Return (X, Y) of the center of cell containing provided text 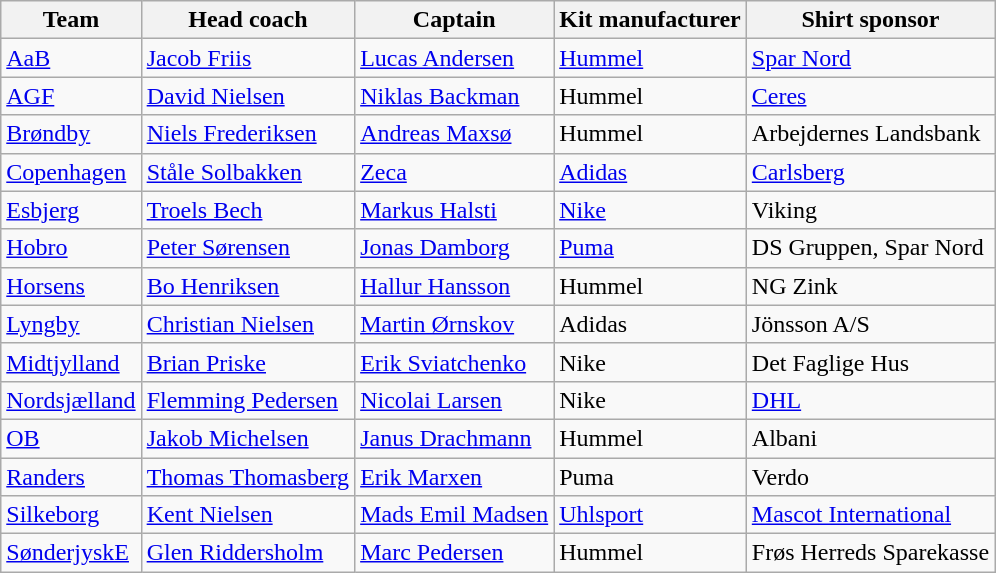
Lucas Andersen (454, 58)
Martin Ørnskov (454, 324)
Carlsberg (870, 172)
Jonas Damborg (454, 248)
Det Faglige Hus (870, 362)
Marc Pedersen (454, 553)
Mads Emil Madsen (454, 515)
Erik Sviatchenko (454, 362)
Hallur Hansson (454, 286)
Team (71, 20)
Lyngby (71, 324)
Niklas Backman (454, 96)
Hobro (71, 248)
Peter Sørensen (248, 248)
Janus Drachmann (454, 438)
Randers (71, 477)
Viking (870, 210)
Head coach (248, 20)
Esbjerg (71, 210)
Jacob Friis (248, 58)
Ståle Solbakken (248, 172)
Erik Marxen (454, 477)
Brian Priske (248, 362)
Flemming Pedersen (248, 400)
Silkeborg (71, 515)
David Nielsen (248, 96)
Albani (870, 438)
Andreas Maxsø (454, 134)
Midtjylland (71, 362)
Spar Nord (870, 58)
Verdo (870, 477)
Brøndby (71, 134)
Horsens (71, 286)
NG Zink (870, 286)
Kent Nielsen (248, 515)
AaB (71, 58)
DHL (870, 400)
OB (71, 438)
Kit manufacturer (650, 20)
Uhlsport (650, 515)
Shirt sponsor (870, 20)
Jönsson A/S (870, 324)
Markus Halsti (454, 210)
DS Gruppen, Spar Nord (870, 248)
Glen Riddersholm (248, 553)
Jakob Michelsen (248, 438)
Zeca (454, 172)
Ceres (870, 96)
Frøs Herreds Sparekasse (870, 553)
Nicolai Larsen (454, 400)
Bo Henriksen (248, 286)
Captain (454, 20)
Troels Bech (248, 210)
Christian Nielsen (248, 324)
AGF (71, 96)
Niels Frederiksen (248, 134)
Mascot International (870, 515)
Copenhagen (71, 172)
Thomas Thomasberg (248, 477)
SønderjyskE (71, 553)
Nordsjælland (71, 400)
Arbejdernes Landsbank (870, 134)
